Find where the given text appears and provide that cell's center as [X, Y] coordinate. 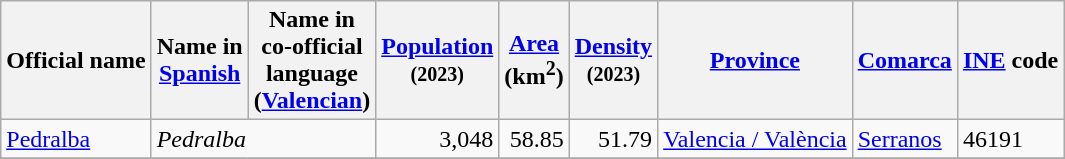
Population (2023) [438, 60]
Serranos [904, 139]
51.79 [613, 139]
Density (2023) [613, 60]
Valencia / València [756, 139]
Official name [76, 60]
INE code [1010, 60]
Name in co-official language (Valencian) [312, 60]
Area (km2) [534, 60]
46191 [1010, 139]
58.85 [534, 139]
Comarca [904, 60]
Name in Spanish [200, 60]
3,048 [438, 139]
Province [756, 60]
